Capture the cell that displays the provided text and extract its (X, Y) central coordinate. 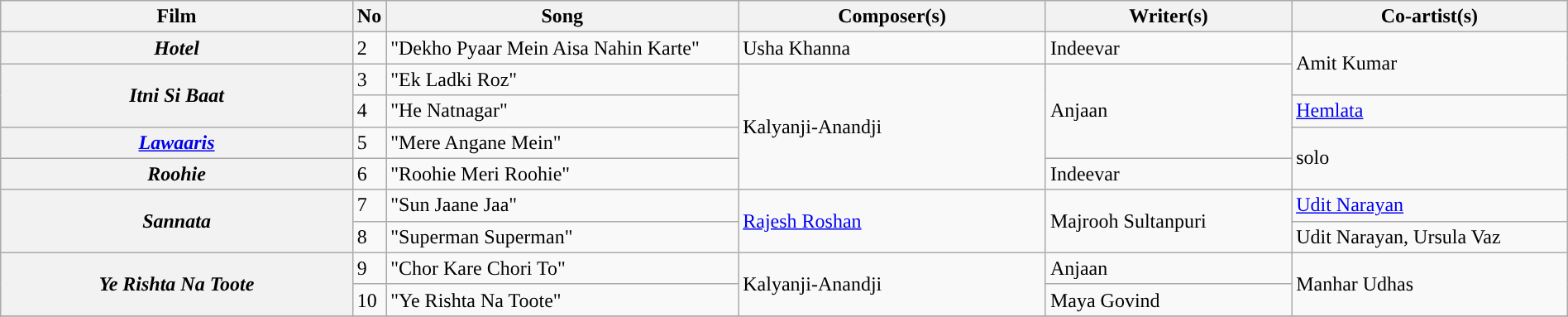
solo (1430, 158)
"He Natnagar" (562, 111)
"Superman Superman" (562, 237)
Lawaaris (177, 142)
"Roohie Meri Roohie" (562, 174)
10 (369, 300)
4 (369, 111)
Composer(s) (892, 17)
Sannata (177, 221)
5 (369, 142)
"Sun Jaane Jaa" (562, 205)
Ye Rishta Na Toote (177, 284)
Majrooh Sultanpuri (1168, 221)
2 (369, 48)
9 (369, 268)
Co-artist(s) (1430, 17)
Writer(s) (1168, 17)
Hemlata (1430, 111)
Udit Narayan, Ursula Vaz (1430, 237)
"Dekho Pyaar Mein Aisa Nahin Karte" (562, 48)
Manhar Udhas (1430, 284)
Itni Si Baat (177, 95)
Maya Govind (1168, 300)
Film (177, 17)
6 (369, 174)
7 (369, 205)
"Mere Angane Mein" (562, 142)
"Ek Ladki Roz" (562, 79)
Song (562, 17)
8 (369, 237)
Usha Khanna (892, 48)
Roohie (177, 174)
Udit Narayan (1430, 205)
Rajesh Roshan (892, 221)
"Chor Kare Chori To" (562, 268)
No (369, 17)
Hotel (177, 48)
Amit Kumar (1430, 64)
"Ye Rishta Na Toote" (562, 300)
3 (369, 79)
